Return the [X, Y] coordinate for the center point of the cell that contains the specified text.  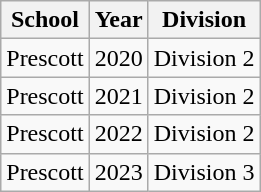
School [45, 20]
2020 [118, 58]
2022 [118, 134]
2021 [118, 96]
Year [118, 20]
Division [204, 20]
Division 3 [204, 172]
2023 [118, 172]
